Locate the cell with the specified text and output its [x, y] center coordinate. 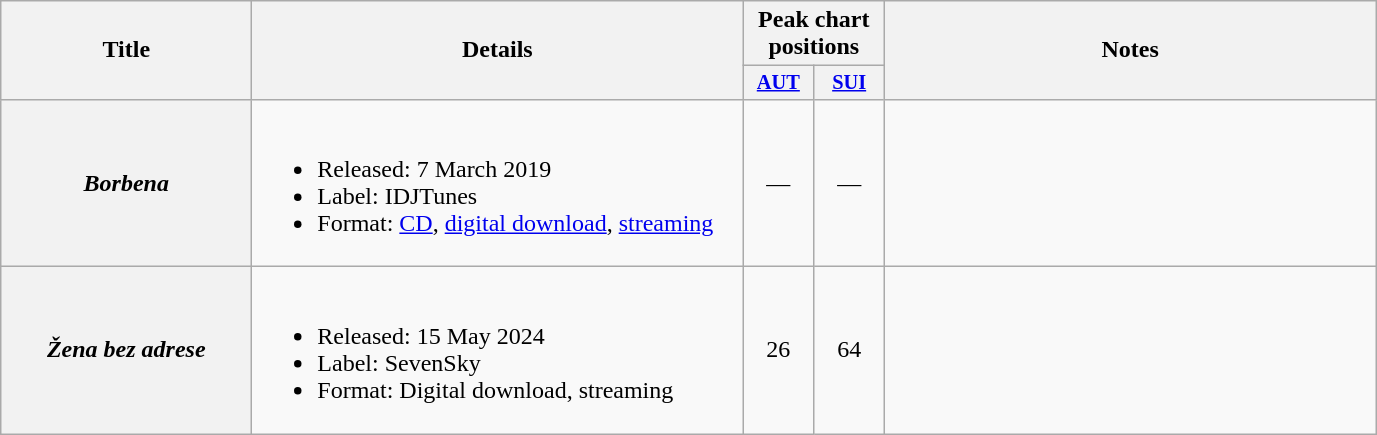
SUI [850, 83]
Released: 15 May 2024Label: SevenSkyFormat: Digital download, streaming [498, 350]
AUT [778, 83]
Title [126, 50]
Borbena [126, 182]
Žena bez adrese [126, 350]
26 [778, 350]
Notes [1130, 50]
Peak chart positions [814, 34]
Released: 7 March 2019Label: IDJTunesFormat: CD, digital download, streaming [498, 182]
Details [498, 50]
64 [850, 350]
